Identify which cell holds the provided text, then report its [x, y] central coordinate. 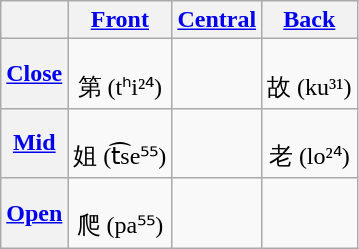
Close [34, 74]
Central [217, 20]
故 (ku³¹) [310, 74]
Back [310, 20]
第 (tʰi²⁴) [120, 74]
老 (lo²⁴) [310, 143]
Front [120, 20]
爬 (pa⁵⁵) [120, 213]
Open [34, 213]
姐 (t͡se⁵⁵) [120, 143]
Mid [34, 143]
